Provide the [x, y] coordinate of the cell's center where the given text is located.  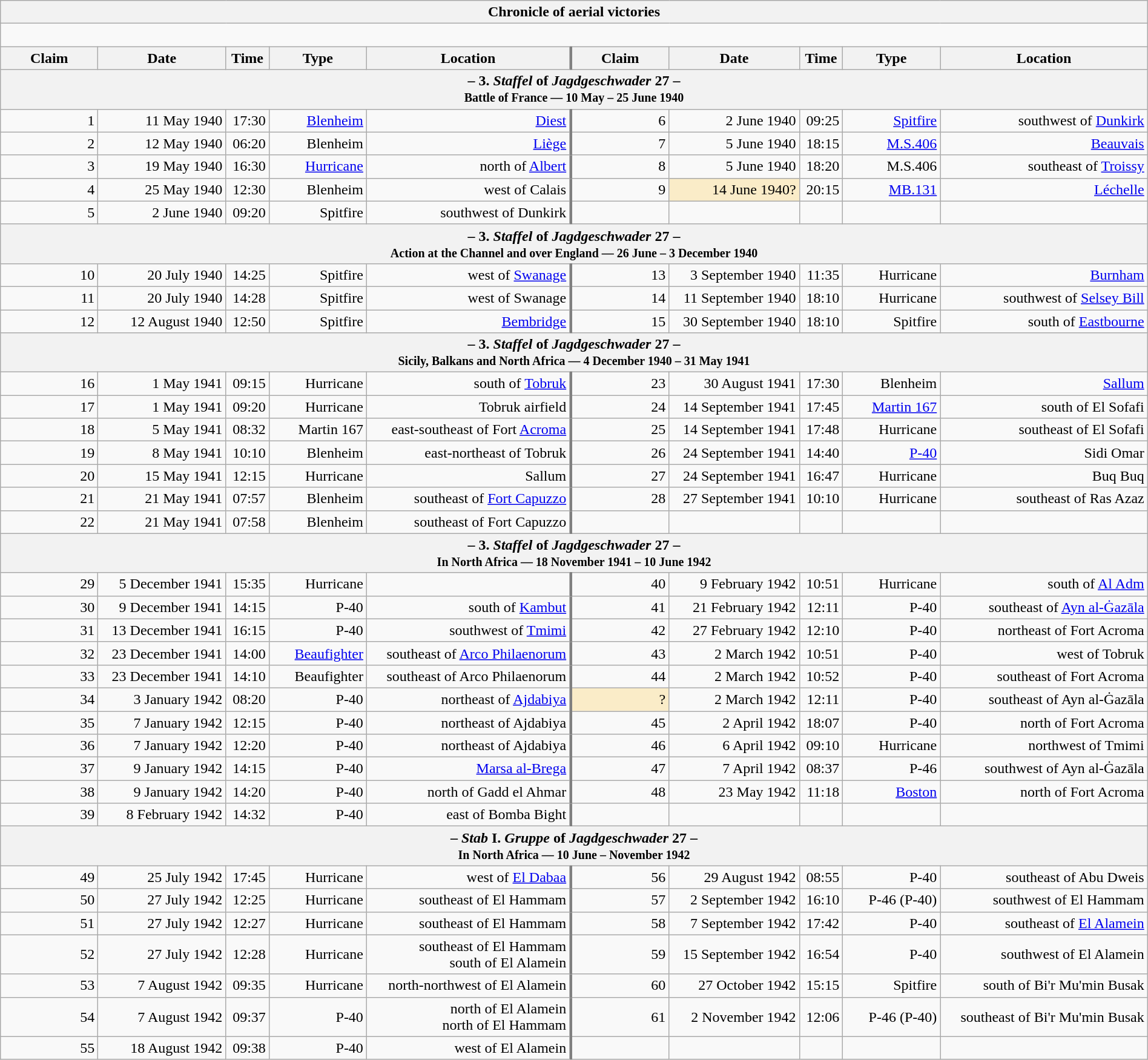
14 June 1940? [734, 189]
12:27 [248, 923]
27 October 1942 [734, 986]
southeast of El Hammam south of El Alamein [469, 954]
07:57 [248, 499]
09:35 [248, 986]
14:00 [248, 653]
36 [50, 746]
2 [50, 143]
16:30 [248, 166]
11 May 1940 [162, 120]
9 February 1942 [734, 584]
12:06 [821, 1017]
Diest [469, 120]
30 August 1941 [734, 384]
31 [50, 630]
Sidi Omar [1044, 453]
40 [620, 584]
6 [620, 120]
Liège [469, 143]
east-northeast of Tobruk [469, 453]
south of Tobruk [469, 384]
Buq Buq [1044, 476]
15:15 [821, 986]
20 [50, 476]
16 [50, 384]
MB.131 [891, 189]
southeast of El Sofafi [1044, 430]
16:10 [821, 900]
10:52 [821, 676]
19 May 1940 [162, 166]
11:18 [821, 792]
11 September 1940 [734, 298]
14:28 [248, 298]
14:25 [248, 275]
59 [620, 954]
18:20 [821, 166]
southwest of Selsey Bill [1044, 298]
P-46 [891, 769]
32 [50, 653]
45 [620, 722]
9 December 1941 [162, 607]
21 [50, 499]
27 February 1942 [734, 630]
08:20 [248, 699]
58 [620, 923]
52 [50, 954]
Chronicle of aerial victories [574, 12]
– 3. Staffel of Jagdgeschwader 27 –In North Africa — 18 November 1941 – 10 June 1942 [574, 553]
north of Albert [469, 166]
7 [620, 143]
27 [620, 476]
12:30 [248, 189]
37 [50, 769]
10 [50, 275]
47 [620, 769]
south of Al Adm [1044, 584]
30 [50, 607]
35 [50, 722]
25 [620, 430]
3 January 1942 [162, 699]
30 September 1940 [734, 321]
12:28 [248, 954]
14:20 [248, 792]
7 April 1942 [734, 769]
south of Eastbourne [1044, 321]
Bembridge [469, 321]
61 [620, 1017]
08:55 [821, 877]
2 September 1942 [734, 900]
27 September 1941 [734, 499]
15 [620, 321]
5 [50, 212]
south of Bi'r Mu'min Busak [1044, 986]
18 [50, 430]
Burnham [1044, 275]
09:38 [248, 1048]
west of El Dabaa [469, 877]
57 [620, 900]
09:15 [248, 384]
16:15 [248, 630]
11 [50, 298]
east-southeast of Fort Acroma [469, 430]
southeast of Abu Dweis [1044, 877]
43 [620, 653]
22 [50, 522]
14:40 [821, 453]
12:20 [248, 746]
08:37 [821, 769]
17:48 [821, 430]
17 [50, 407]
13 December 1941 [162, 630]
17:42 [821, 923]
16:47 [821, 476]
southeast of Troissy [1044, 166]
3 [50, 166]
29 August 1942 [734, 877]
14:10 [248, 676]
14:32 [248, 815]
56 [620, 877]
42 [620, 630]
46 [620, 746]
2 November 1942 [734, 1017]
9 [620, 189]
49 [50, 877]
53 [50, 986]
09:25 [821, 120]
west of El Alamein [469, 1048]
09:37 [248, 1017]
southeast of Fort Acroma [1044, 676]
8 [620, 166]
2 April 1942 [734, 722]
60 [620, 986]
north of Gadd el Ahmar [469, 792]
Boston [891, 792]
28 [620, 499]
8 February 1942 [162, 815]
26 [620, 453]
06:20 [248, 143]
25 July 1942 [162, 877]
1 [50, 120]
55 [50, 1048]
18 August 1942 [162, 1048]
southwest of Tmimi [469, 630]
18:07 [821, 722]
44 [620, 676]
west of Tobruk [1044, 653]
12:50 [248, 321]
25 May 1940 [162, 189]
6 April 1942 [734, 746]
24 [620, 407]
Léchelle [1044, 189]
south of El Sofafi [1044, 407]
13 [620, 275]
5 May 1941 [162, 430]
northeast of Fort Acroma [1044, 630]
12:10 [821, 630]
southeast of Ras Azaz [1044, 499]
east of Bomba Bight [469, 815]
20:15 [821, 189]
12 May 1940 [162, 143]
12 [50, 321]
north-northwest of El Alamein [469, 986]
southeast of El Alamein [1044, 923]
51 [50, 923]
15:35 [248, 584]
8 May 1941 [162, 453]
41 [620, 607]
– Stab I. Gruppe of Jagdgeschwader 27 –In North Africa — 10 June – November 1942 [574, 846]
Beauvais [1044, 143]
08:32 [248, 430]
15 May 1941 [162, 476]
50 [50, 900]
southwest of El Hammam [1044, 900]
7 September 1942 [734, 923]
southeast of Bi'r Mu'min Busak [1044, 1017]
north of El Alameinnorth of El Hammam [469, 1017]
21 February 1942 [734, 607]
Marsa al-Brega [469, 769]
12 August 1940 [162, 321]
southwest of El Alamein [1044, 954]
4 [50, 189]
14 [620, 298]
19 [50, 453]
Tobruk airfield [469, 407]
3 September 1940 [734, 275]
– 3. Staffel of Jagdgeschwader 27 –Battle of France — 10 May – 25 June 1940 [574, 90]
18:15 [821, 143]
11:35 [821, 275]
northwest of Tmimi [1044, 746]
– 3. Staffel of Jagdgeschwader 27 –Action at the Channel and over England — 26 June – 3 December 1940 [574, 243]
23 [620, 384]
west of Calais [469, 189]
– 3. Staffel of Jagdgeschwader 27 –Sicily, Balkans and North Africa — 4 December 1940 – 31 May 1941 [574, 352]
southwest of Ayn al-Ġazāla [1044, 769]
12:25 [248, 900]
? [620, 699]
15 September 1942 [734, 954]
34 [50, 699]
07:58 [248, 522]
54 [50, 1017]
south of Kambut [469, 607]
33 [50, 676]
16:54 [821, 954]
48 [620, 792]
38 [50, 792]
39 [50, 815]
5 December 1941 [162, 584]
23 May 1942 [734, 792]
29 [50, 584]
09:10 [821, 746]
